Scan for the cell matching the given text and deliver its [X, Y] coordinate at center. 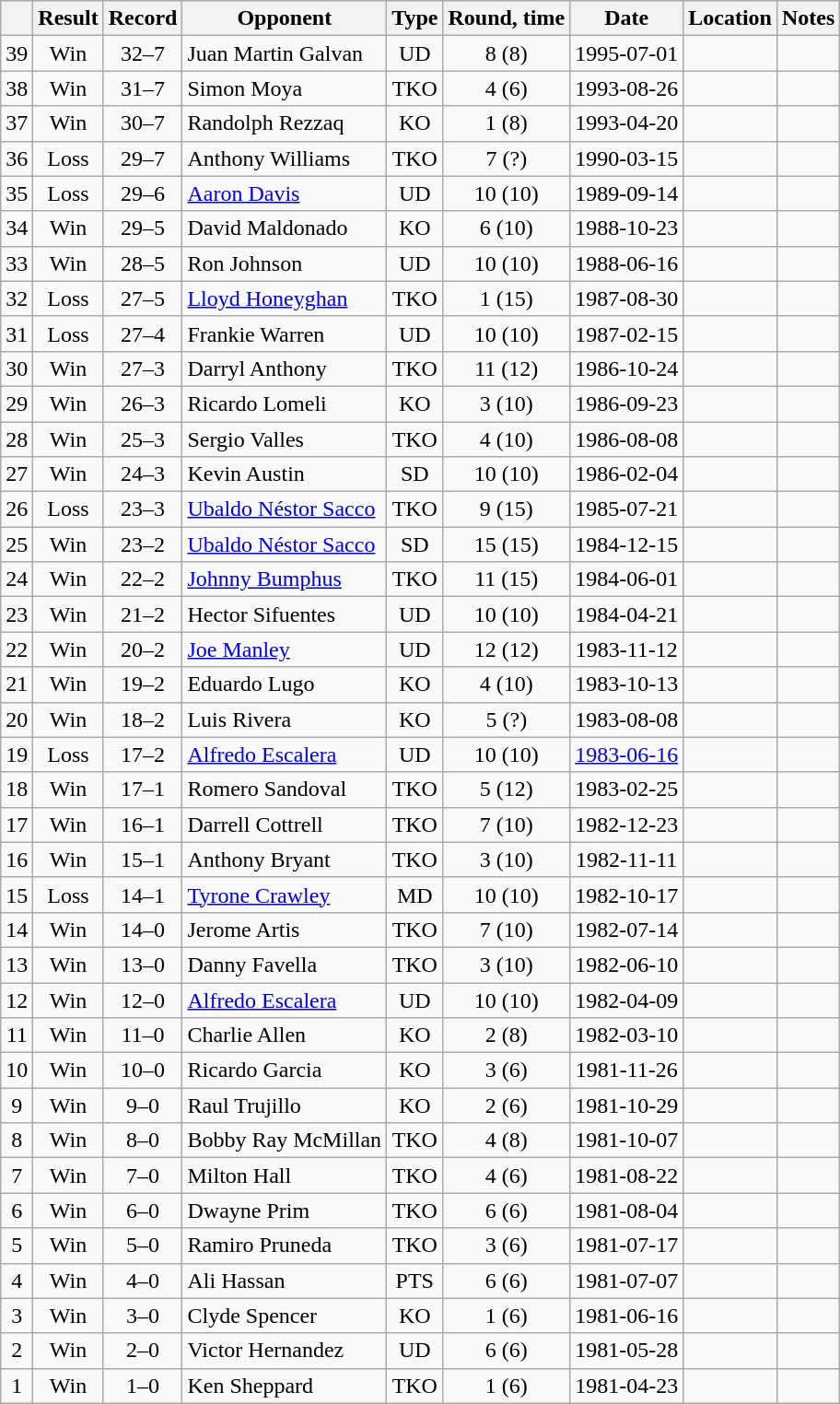
2–0 [143, 1351]
28 [17, 439]
15 (15) [507, 544]
11 [17, 1035]
Clyde Spencer [285, 1316]
6 [17, 1211]
5 [17, 1246]
35 [17, 193]
4–0 [143, 1281]
1–0 [143, 1386]
1983-10-13 [626, 684]
22 [17, 649]
Raul Trujillo [285, 1106]
Milton Hall [285, 1176]
10–0 [143, 1071]
13–0 [143, 965]
17 [17, 825]
25–3 [143, 439]
1986-10-24 [626, 369]
31 [17, 333]
17–1 [143, 790]
32–7 [143, 53]
12 (12) [507, 649]
30 [17, 369]
28–5 [143, 263]
Opponent [285, 18]
Juan Martin Galvan [285, 53]
29–5 [143, 228]
21 [17, 684]
Round, time [507, 18]
David Maldonado [285, 228]
16–1 [143, 825]
Lloyd Honeyghan [285, 298]
Aaron Davis [285, 193]
7 (?) [507, 158]
2 (8) [507, 1035]
1981-11-26 [626, 1071]
Simon Moya [285, 88]
27–5 [143, 298]
31–7 [143, 88]
Darryl Anthony [285, 369]
18 [17, 790]
Ken Sheppard [285, 1386]
33 [17, 263]
1 (8) [507, 123]
Kevin Austin [285, 474]
1985-07-21 [626, 509]
23–3 [143, 509]
1986-02-04 [626, 474]
Charlie Allen [285, 1035]
1982-03-10 [626, 1035]
3 [17, 1316]
38 [17, 88]
5–0 [143, 1246]
15 [17, 895]
3–0 [143, 1316]
7–0 [143, 1176]
27–4 [143, 333]
24–3 [143, 474]
Location [730, 18]
Romero Sandoval [285, 790]
1986-08-08 [626, 439]
1981-07-07 [626, 1281]
23 [17, 614]
Anthony Bryant [285, 860]
29–7 [143, 158]
1982-04-09 [626, 1000]
1989-09-14 [626, 193]
1993-08-26 [626, 88]
39 [17, 53]
9 [17, 1106]
27–3 [143, 369]
2 [17, 1351]
26 [17, 509]
1982-06-10 [626, 965]
Date [626, 18]
1984-04-21 [626, 614]
Anthony Williams [285, 158]
Record [143, 18]
20 [17, 720]
37 [17, 123]
27 [17, 474]
6–0 [143, 1211]
Luis Rivera [285, 720]
26–3 [143, 404]
8 [17, 1141]
18–2 [143, 720]
Eduardo Lugo [285, 684]
Darrell Cottrell [285, 825]
1 (15) [507, 298]
1981-04-23 [626, 1386]
Frankie Warren [285, 333]
12–0 [143, 1000]
Ricardo Garcia [285, 1071]
1981-10-07 [626, 1141]
1982-11-11 [626, 860]
15–1 [143, 860]
1988-10-23 [626, 228]
1982-10-17 [626, 895]
34 [17, 228]
6 (10) [507, 228]
8–0 [143, 1141]
MD [414, 895]
9 (15) [507, 509]
Ron Johnson [285, 263]
Joe Manley [285, 649]
Bobby Ray McMillan [285, 1141]
4 (8) [507, 1141]
Ricardo Lomeli [285, 404]
1 [17, 1386]
1982-12-23 [626, 825]
1993-04-20 [626, 123]
7 [17, 1176]
Randolph Rezzaq [285, 123]
11–0 [143, 1035]
1981-06-16 [626, 1316]
9–0 [143, 1106]
24 [17, 579]
Hector Sifuentes [285, 614]
17–2 [143, 755]
Dwayne Prim [285, 1211]
Type [414, 18]
25 [17, 544]
22–2 [143, 579]
Result [68, 18]
29 [17, 404]
1983-02-25 [626, 790]
29–6 [143, 193]
12 [17, 1000]
Johnny Bumphus [285, 579]
1995-07-01 [626, 53]
14–0 [143, 930]
1983-06-16 [626, 755]
5 (12) [507, 790]
1983-11-12 [626, 649]
10 [17, 1071]
Danny Favella [285, 965]
21–2 [143, 614]
1988-06-16 [626, 263]
1987-02-15 [626, 333]
Sergio Valles [285, 439]
14–1 [143, 895]
1982-07-14 [626, 930]
4 [17, 1281]
20–2 [143, 649]
1986-09-23 [626, 404]
13 [17, 965]
5 (?) [507, 720]
1981-08-04 [626, 1211]
1981-05-28 [626, 1351]
1990-03-15 [626, 158]
8 (8) [507, 53]
Jerome Artis [285, 930]
Tyrone Crawley [285, 895]
2 (6) [507, 1106]
16 [17, 860]
36 [17, 158]
1981-10-29 [626, 1106]
32 [17, 298]
19 [17, 755]
23–2 [143, 544]
1981-07-17 [626, 1246]
1984-12-15 [626, 544]
1983-08-08 [626, 720]
Notes [808, 18]
Victor Hernandez [285, 1351]
1987-08-30 [626, 298]
1981-08-22 [626, 1176]
11 (12) [507, 369]
PTS [414, 1281]
Ramiro Pruneda [285, 1246]
14 [17, 930]
Ali Hassan [285, 1281]
30–7 [143, 123]
19–2 [143, 684]
11 (15) [507, 579]
1984-06-01 [626, 579]
